Detect which cell encompasses the target text, then output its [x, y] center coordinate. 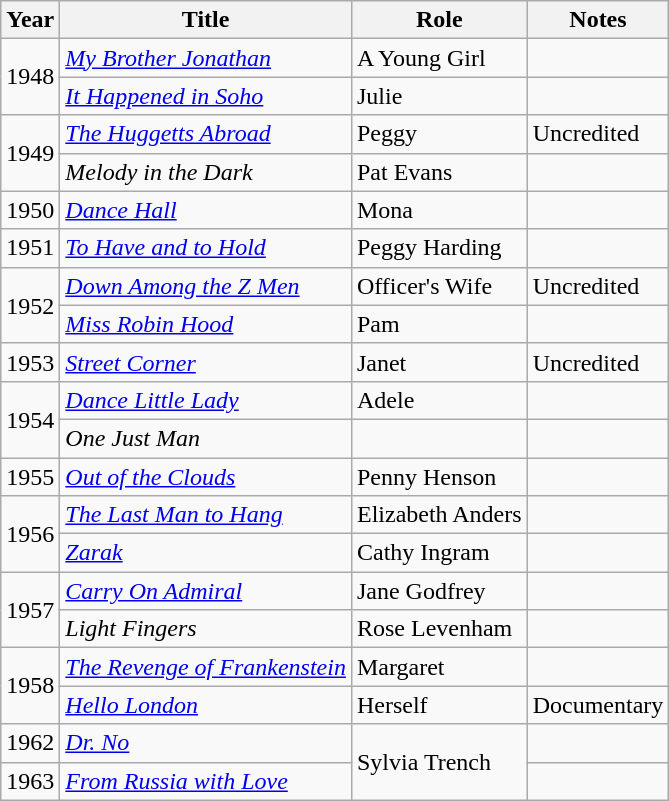
It Happened in Soho [206, 96]
Melody in the Dark [206, 172]
1953 [30, 362]
1955 [30, 477]
Peggy Harding [439, 248]
Cathy Ingram [439, 553]
Notes [598, 20]
Peggy [439, 134]
The Huggetts Abroad [206, 134]
Janet [439, 362]
A Young Girl [439, 58]
Hello London [206, 705]
Julie [439, 96]
1963 [30, 781]
Sylvia Trench [439, 762]
Street Corner [206, 362]
Out of the Clouds [206, 477]
1957 [30, 610]
Carry On Admiral [206, 591]
Title [206, 20]
From Russia with Love [206, 781]
The Last Man to Hang [206, 515]
Penny Henson [439, 477]
Down Among the Z Men [206, 286]
1952 [30, 305]
Dr. No [206, 743]
My Brother Jonathan [206, 58]
1948 [30, 77]
1950 [30, 210]
To Have and to Hold [206, 248]
Light Fingers [206, 629]
Herself [439, 705]
Dance Hall [206, 210]
Jane Godfrey [439, 591]
1951 [30, 248]
1954 [30, 419]
Year [30, 20]
Margaret [439, 667]
1962 [30, 743]
Rose Levenham [439, 629]
Documentary [598, 705]
1949 [30, 153]
Adele [439, 400]
1958 [30, 686]
Dance Little Lady [206, 400]
Zarak [206, 553]
Mona [439, 210]
Elizabeth Anders [439, 515]
One Just Man [206, 438]
Officer's Wife [439, 286]
1956 [30, 534]
Role [439, 20]
Miss Robin Hood [206, 324]
Pat Evans [439, 172]
The Revenge of Frankenstein [206, 667]
Pam [439, 324]
